Return (x, y) of the center of cell containing provided text 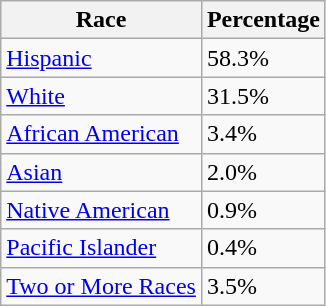
3.4% (263, 134)
31.5% (263, 96)
Race (102, 20)
Hispanic (102, 58)
58.3% (263, 58)
Native American (102, 210)
3.5% (263, 286)
Two or More Races (102, 286)
African American (102, 134)
0.9% (263, 210)
Asian (102, 172)
White (102, 96)
0.4% (263, 248)
2.0% (263, 172)
Pacific Islander (102, 248)
Percentage (263, 20)
